Search for the cell housing the specified text and yield its [X, Y] center coordinate. 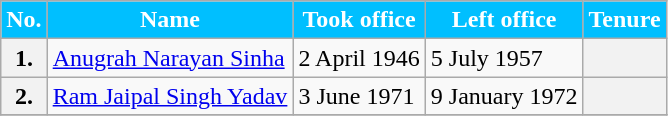
Took office [359, 20]
2. [24, 96]
No. [24, 20]
5 July 1957 [504, 58]
Left office [504, 20]
Name [170, 20]
Tenure [624, 20]
3 June 1971 [359, 96]
Anugrah Narayan Sinha [170, 58]
Ram Jaipal Singh Yadav [170, 96]
9 January 1972 [504, 96]
1. [24, 58]
2 April 1946 [359, 58]
